Capture the cell that displays the provided text and extract its [X, Y] central coordinate. 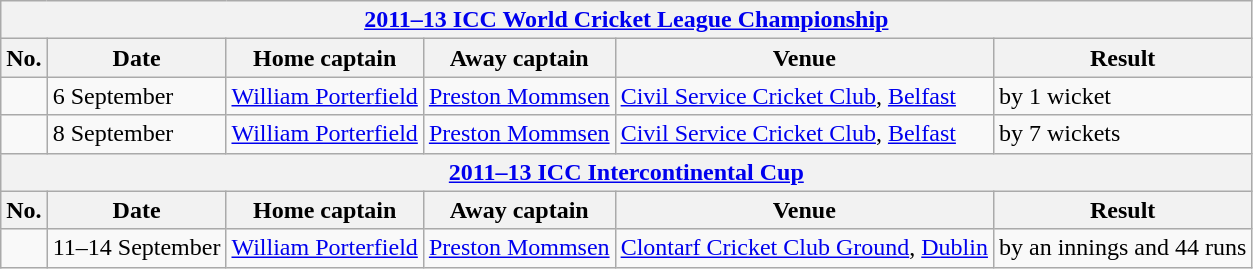
by 7 wickets [1122, 134]
2011–13 ICC Intercontinental Cup [626, 172]
by an innings and 44 runs [1122, 248]
8 September [136, 134]
2011–13 ICC World Cricket League Championship [626, 20]
11–14 September [136, 248]
Clontarf Cricket Club Ground, Dublin [804, 248]
6 September [136, 96]
by 1 wicket [1122, 96]
